Locate the cell with the specified text and output its [x, y] center coordinate. 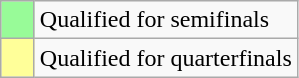
Qualified for quarterfinals [166, 58]
Qualified for semifinals [166, 20]
